Return [X, Y] of the center of cell containing provided text 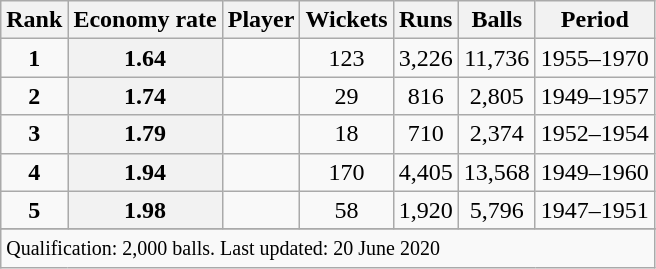
3 [34, 134]
18 [346, 134]
1952–1954 [594, 134]
1,920 [426, 210]
3,226 [426, 58]
1.64 [145, 58]
1949–1957 [594, 96]
11,736 [496, 58]
1 [34, 58]
Period [594, 20]
1.94 [145, 172]
1955–1970 [594, 58]
Qualification: 2,000 balls. Last updated: 20 June 2020 [328, 248]
1.98 [145, 210]
Economy rate [145, 20]
58 [346, 210]
123 [346, 58]
710 [426, 134]
5,796 [496, 210]
170 [346, 172]
2,805 [496, 96]
Player [261, 20]
5 [34, 210]
13,568 [496, 172]
Runs [426, 20]
816 [426, 96]
4,405 [426, 172]
4 [34, 172]
1.74 [145, 96]
2 [34, 96]
Rank [34, 20]
2,374 [496, 134]
1947–1951 [594, 210]
29 [346, 96]
Balls [496, 20]
1949–1960 [594, 172]
1.79 [145, 134]
Wickets [346, 20]
